Find where the given text appears and provide that cell's center as [x, y] coordinate. 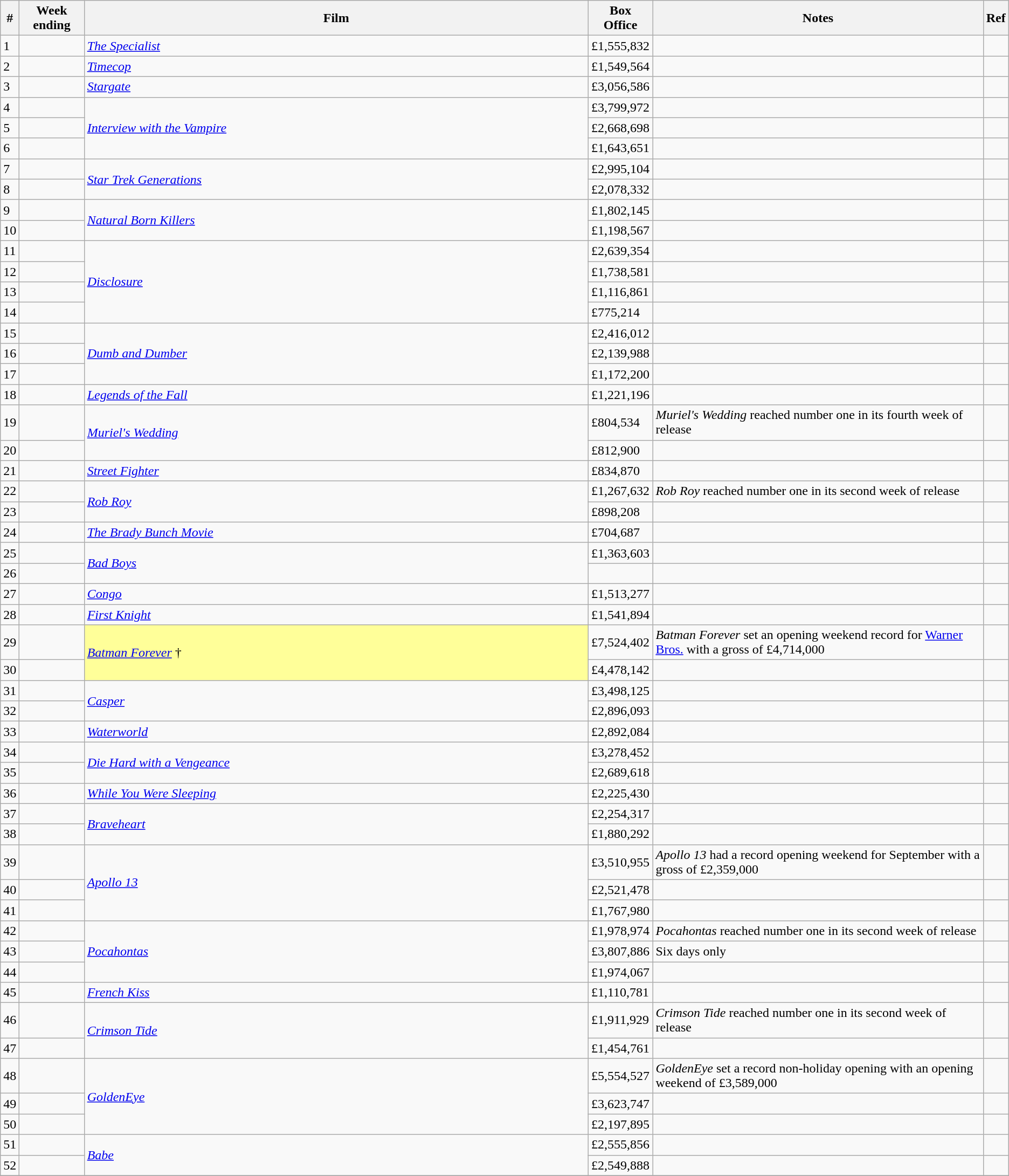
Ref [996, 18]
4 [10, 107]
42 [10, 931]
45 [10, 993]
Babe [336, 1155]
Muriel's Wedding [336, 432]
£1,541,894 [620, 614]
Congo [336, 594]
20 [10, 450]
£7,524,402 [620, 643]
35 [10, 773]
41 [10, 910]
GoldenEye [336, 1097]
44 [10, 972]
The Specialist [336, 46]
£2,668,698 [620, 128]
Muriel's Wedding reached number one in its fourth week of release [818, 423]
10 [10, 230]
£2,416,012 [620, 333]
£1,549,564 [620, 66]
£775,214 [620, 313]
Batman Forever † [336, 652]
12 [10, 271]
French Kiss [336, 993]
£1,454,761 [620, 1048]
2 [10, 66]
5 [10, 128]
31 [10, 691]
First Knight [336, 614]
Rob Roy [336, 501]
18 [10, 395]
Week ending [52, 18]
28 [10, 614]
£1,198,567 [620, 230]
33 [10, 732]
27 [10, 594]
£2,549,888 [620, 1165]
£1,880,292 [620, 834]
£3,510,955 [620, 862]
40 [10, 890]
22 [10, 491]
£1,978,974 [620, 931]
£2,689,618 [620, 773]
29 [10, 643]
Legends of the Fall [336, 395]
1 [10, 46]
£5,554,527 [620, 1076]
The Brady Bunch Movie [336, 532]
30 [10, 670]
48 [10, 1076]
9 [10, 210]
16 [10, 354]
Timecop [336, 66]
25 [10, 553]
£1,974,067 [620, 972]
21 [10, 471]
3 [10, 87]
Star Trek Generations [336, 179]
£1,110,781 [620, 993]
Waterworld [336, 732]
37 [10, 814]
49 [10, 1104]
Crimson Tide [336, 1031]
£2,995,104 [620, 169]
Disclosure [336, 281]
Street Fighter [336, 471]
£898,208 [620, 512]
£2,892,084 [620, 732]
£1,643,651 [620, 148]
£1,172,200 [620, 374]
£1,767,980 [620, 910]
Stargate [336, 87]
£3,278,452 [620, 752]
£3,799,972 [620, 107]
26 [10, 573]
£1,513,277 [620, 594]
17 [10, 374]
£3,498,125 [620, 691]
15 [10, 333]
£3,056,586 [620, 87]
Die Hard with a Vengeance [336, 762]
34 [10, 752]
Natural Born Killers [336, 220]
Bad Boys [336, 563]
Notes [818, 18]
52 [10, 1165]
Apollo 13 had a record opening weekend for September with a gross of £2,359,000 [818, 862]
# [10, 18]
£2,254,317 [620, 814]
£2,555,856 [620, 1145]
36 [10, 793]
£2,197,895 [620, 1124]
£1,555,832 [620, 46]
£1,221,196 [620, 395]
6 [10, 148]
Batman Forever set an opening weekend record for Warner Bros. with a gross of £4,714,000 [818, 643]
£1,738,581 [620, 271]
50 [10, 1124]
£2,139,988 [620, 354]
Box Office [620, 18]
47 [10, 1048]
Apollo 13 [336, 882]
£4,478,142 [620, 670]
£834,870 [620, 471]
14 [10, 313]
39 [10, 862]
£3,807,886 [620, 951]
Film [336, 18]
GoldenEye set a record non-holiday opening with an opening weekend of £3,589,000 [818, 1076]
£3,623,747 [620, 1104]
19 [10, 423]
£2,521,478 [620, 890]
Rob Roy reached number one in its second week of release [818, 491]
7 [10, 169]
£704,687 [620, 532]
46 [10, 1020]
23 [10, 512]
Pocahontas [336, 951]
38 [10, 834]
£804,534 [620, 423]
8 [10, 189]
£2,225,430 [620, 793]
13 [10, 292]
£1,911,929 [620, 1020]
Interview with the Vampire [336, 128]
£1,802,145 [620, 210]
32 [10, 711]
£1,363,603 [620, 553]
24 [10, 532]
51 [10, 1145]
£812,900 [620, 450]
43 [10, 951]
£2,078,332 [620, 189]
Crimson Tide reached number one in its second week of release [818, 1020]
11 [10, 251]
£1,267,632 [620, 491]
Pocahontas reached number one in its second week of release [818, 931]
£1,116,861 [620, 292]
Casper [336, 701]
£2,896,093 [620, 711]
£2,639,354 [620, 251]
Six days only [818, 951]
While You Were Sleeping [336, 793]
Dumb and Dumber [336, 354]
Braveheart [336, 824]
